Find where the given text appears and provide that cell's center as [X, Y] coordinate. 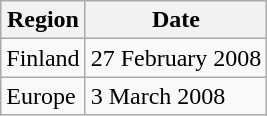
Finland [43, 58]
27 February 2008 [176, 58]
Date [176, 20]
Europe [43, 96]
3 March 2008 [176, 96]
Region [43, 20]
